Return the [x, y] coordinate for the center point of the cell that contains the specified text.  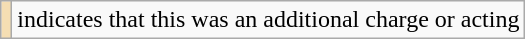
indicates that this was an additional charge or acting [268, 20]
